Return (x, y) of the center of cell containing provided text 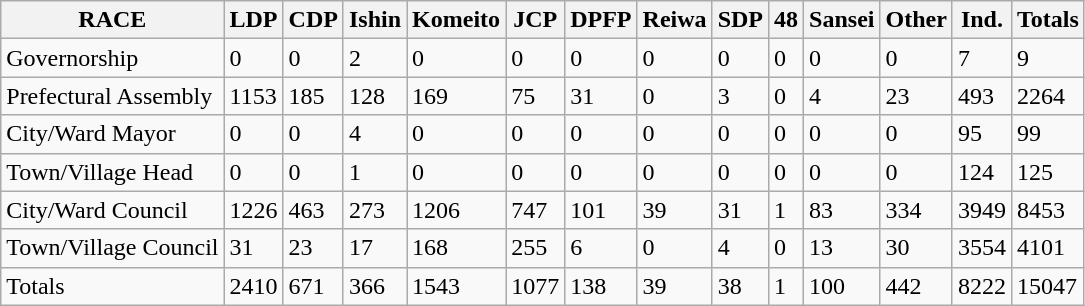
17 (374, 248)
8453 (1048, 210)
CDP (313, 20)
City/Ward Mayor (112, 134)
SDP (740, 20)
Ind. (982, 20)
168 (456, 248)
493 (982, 96)
2410 (254, 286)
3 (740, 96)
442 (916, 286)
185 (313, 96)
128 (374, 96)
LDP (254, 20)
95 (982, 134)
Ishin (374, 20)
1226 (254, 210)
Other (916, 20)
671 (313, 286)
6 (601, 248)
125 (1048, 172)
83 (842, 210)
38 (740, 286)
48 (786, 20)
101 (601, 210)
15047 (1048, 286)
7 (982, 58)
169 (456, 96)
DPFP (601, 20)
1206 (456, 210)
3949 (982, 210)
463 (313, 210)
334 (916, 210)
JCP (536, 20)
Prefectural Assembly (112, 96)
3554 (982, 248)
124 (982, 172)
City/Ward Council (112, 210)
9 (1048, 58)
1077 (536, 286)
8222 (982, 286)
RACE (112, 20)
366 (374, 286)
1153 (254, 96)
255 (536, 248)
747 (536, 210)
Governorship (112, 58)
273 (374, 210)
Sansei (842, 20)
99 (1048, 134)
1543 (456, 286)
13 (842, 248)
Town/Village Council (112, 248)
Town/Village Head (112, 172)
100 (842, 286)
2 (374, 58)
75 (536, 96)
138 (601, 286)
Reiwa (674, 20)
4101 (1048, 248)
2264 (1048, 96)
Komeito (456, 20)
30 (916, 248)
